Capture the cell that displays the provided text and extract its [x, y] central coordinate. 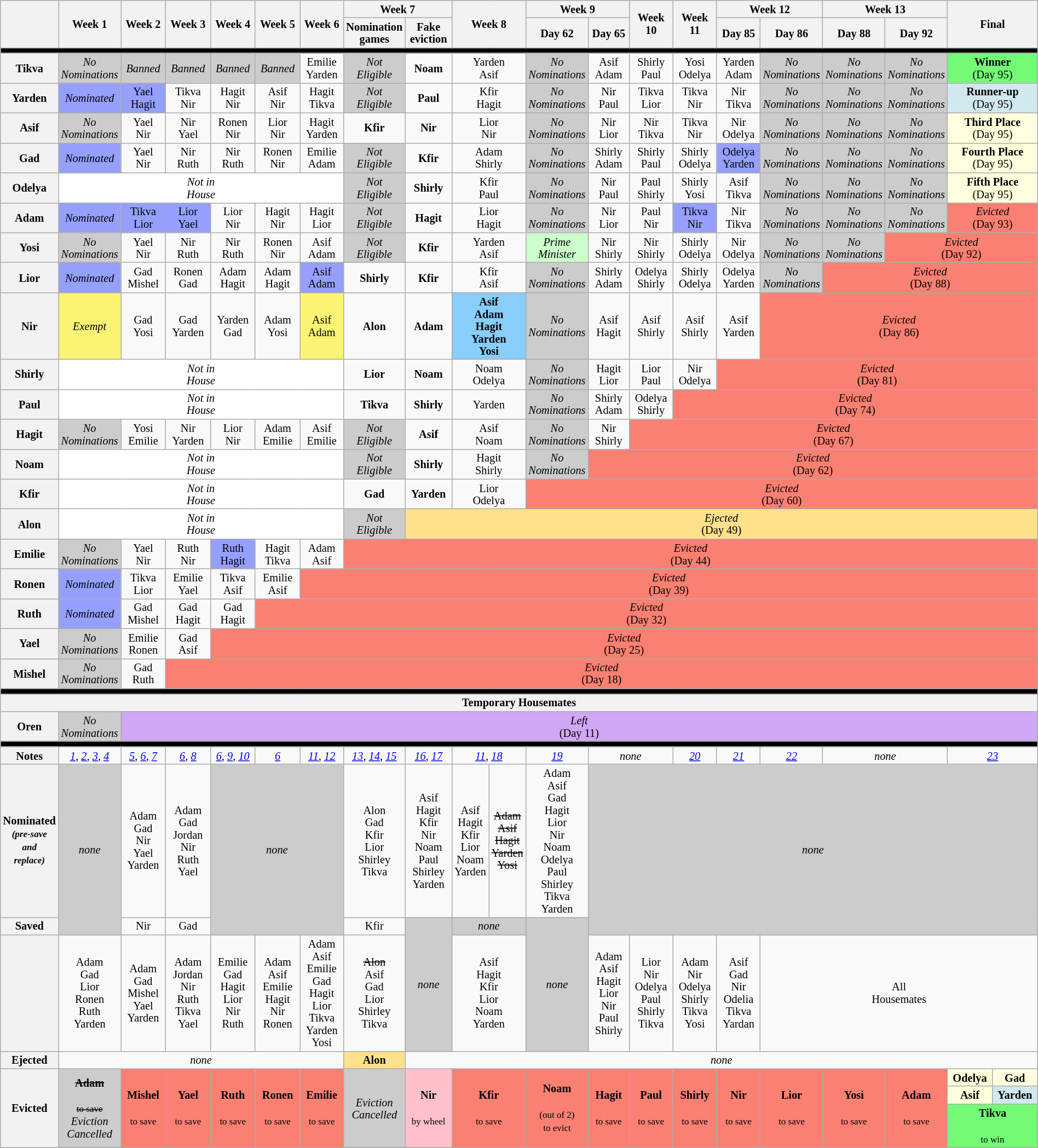
Evicted(Day 62) [812, 464]
Nirby wheel [428, 1108]
Ruthto save [233, 1108]
Third Place(Day 95) [993, 128]
NirYael [188, 128]
RuthNir [188, 554]
AdamAsifEmilieHagitNirRonen [278, 993]
AdamYosi [278, 326]
Winner(Day 95) [993, 68]
Adamto save [916, 1108]
Shirlyto save [695, 1108]
Oren [30, 726]
AdamAsifGadHagitLiorNirNoamOdelyaPaulShirleyTikvaYarden [557, 841]
AdamGadJordanNirRuthYael [188, 841]
Tikvato win [993, 1126]
Week 8 [488, 24]
16, 17 [428, 755]
Week 11 [695, 24]
AdamShirly [488, 158]
LiorPaul [651, 374]
AsifHagit [609, 326]
RonenGad [188, 277]
PrimeMinister [557, 247]
KfirPaul [488, 187]
1, 2, 3, 4 [90, 755]
Week 1 [90, 24]
Week 13 [885, 9]
AdamJordanNirRuthTikvaYael [188, 993]
6, 9, 10 [233, 755]
19 [557, 755]
Week 9 [577, 9]
Ejected(Day 49) [722, 524]
AsifEmilie [322, 435]
LiorHagit [488, 218]
Noam(out of 2)to evict [557, 1108]
13, 14, 15 [374, 755]
EvictionCancelled [374, 1108]
Adamto saveEvictionCancelled [90, 1108]
Yaelto save [188, 1108]
Mishelto save [143, 1108]
LiorOdelya [488, 494]
Fifth Place(Day 95) [993, 187]
Notes [30, 755]
Ronen [30, 584]
Day 65 [609, 33]
AsifTikva [739, 187]
Week 3 [188, 24]
AsifHagitKfirNirNoamPaulShirleyYarden [428, 841]
Day 62 [557, 33]
AdamEmilie [278, 435]
Nominationgames [374, 33]
PaulShirly [651, 187]
Runner-up(Day 95) [993, 97]
GadAsif [188, 644]
AllHousemates [899, 993]
Liorto save [792, 1108]
Week 10 [651, 24]
Saved [30, 926]
AdamAsifEmilieGadHagitLiorTikvaYardenYosi [322, 993]
Week 5 [278, 24]
Evicted(Day 88) [930, 277]
23 [993, 755]
21 [739, 755]
22 [792, 755]
Week 2 [143, 24]
Evicted(Day 92) [961, 247]
Ronento save [278, 1108]
Day 86 [792, 33]
GadRuth [143, 673]
AdamAsifHagitLiorNirPaulShirly [609, 993]
Day 88 [854, 33]
Evicted(Day 44) [690, 554]
AsifYarden [739, 326]
6 [278, 755]
HagitYarden [322, 128]
AdamGadNirYaelYarden [143, 841]
YosiOdelya [695, 68]
Nominated(pre-saveandreplace) [30, 841]
Left(Day 11) [579, 726]
Day 92 [916, 33]
Week 6 [322, 24]
Evicted(Day 25) [624, 644]
EmilieAsif [278, 584]
Ejected [30, 1060]
AdamNirOdelyaShirlyTikvaYosi [695, 993]
AsifGadNirOdeliaTikvaYardan [739, 993]
Nirto save [739, 1108]
YaelHagit [143, 97]
YardenGad [233, 326]
AlonAsifGadLiorShirleyTikva [374, 993]
Kfirto save [488, 1108]
Hagitto save [609, 1108]
EmilieGadHagitLiorNirRuth [233, 993]
EmilieRonen [143, 644]
NoamOdelya [488, 374]
AdamGadLiorRonenRuthYarden [90, 993]
20 [695, 755]
AdamGadMishelYaelYarden [143, 993]
Yael [30, 644]
Evicted(Day 93) [993, 218]
AsifNoam [488, 435]
Fakeeviction [428, 33]
Fourth Place(Day 95) [993, 158]
Evicted [30, 1108]
EmilieYarden [322, 68]
Yosito save [854, 1108]
Evicted(Day 18) [601, 673]
11, 12 [322, 755]
Evicted(Day 32) [646, 613]
ShirlyYosi [695, 187]
YardenAdam [739, 68]
Week 7 [397, 9]
Emilie [30, 554]
Evicted(Day 81) [877, 374]
Paulto save [651, 1108]
AdamAsifHagitYardenYosi [508, 841]
AsifNir [278, 97]
EmilieAdam [322, 158]
RuthHagit [233, 554]
Evicted(Day 74) [855, 404]
Temporary Housemates [519, 702]
Evicted(Day 67) [833, 435]
TikvaAsif [233, 584]
Emilieto save [322, 1108]
LiorYael [188, 218]
AdamAsif [322, 554]
Week 12 [770, 9]
AsifAdamHagitYardenYosi [488, 326]
Yosi [30, 247]
LiorNirOdelyaPaulShirlyTikva [651, 993]
Ruth [30, 613]
Evicted(Day 60) [782, 494]
Mishel [30, 673]
Exempt [90, 326]
11, 18 [488, 755]
5, 6, 7 [143, 755]
NirYarden [188, 435]
Final [993, 24]
GadYarden [188, 326]
Evicted(Day 86) [899, 326]
Day 85 [739, 33]
GadYosi [143, 326]
AlonGadKfirLiorShirleyTikva [374, 841]
YosiEmilie [143, 435]
KfirHagit [488, 97]
EmilieYael [188, 584]
Week 4 [233, 24]
PaulNir [651, 218]
6, 8 [188, 755]
KfirAsif [488, 277]
HagitShirly [488, 464]
Evicted(Day 39) [669, 584]
